For the text-containing cell, return its midpoint in [X, Y] coordinate format. 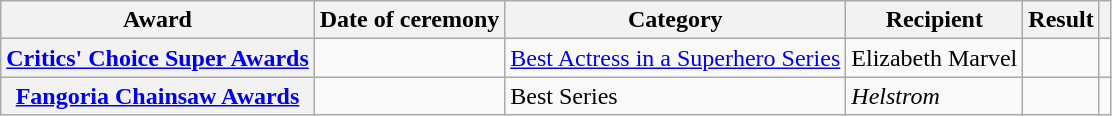
Award [158, 20]
Helstrom [934, 96]
Category [676, 20]
Result [1061, 20]
Best Actress in a Superhero Series [676, 58]
Fangoria Chainsaw Awards [158, 96]
Critics' Choice Super Awards [158, 58]
Elizabeth Marvel [934, 58]
Recipient [934, 20]
Best Series [676, 96]
Date of ceremony [410, 20]
